Detect which cell encompasses the target text, then output its (x, y) center coordinate. 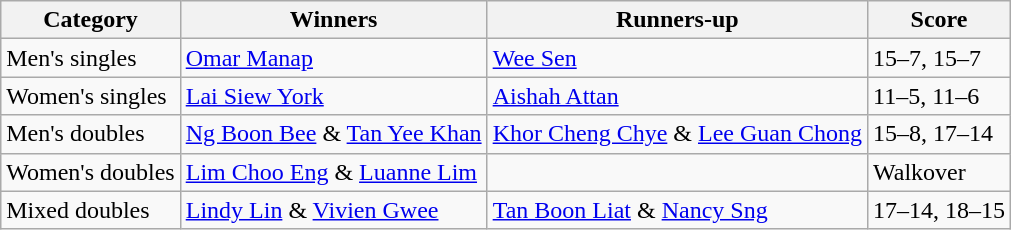
11–5, 11–6 (938, 96)
Women's doubles (90, 172)
Women's singles (90, 96)
Tan Boon Liat & Nancy Sng (677, 210)
Lindy Lin & Vivien Gwee (334, 210)
Khor Cheng Chye & Lee Guan Chong (677, 134)
Wee Sen (677, 58)
Score (938, 20)
Lim Choo Eng & Luanne Lim (334, 172)
Omar Manap (334, 58)
Runners-up (677, 20)
Aishah Attan (677, 96)
17–14, 18–15 (938, 210)
Category (90, 20)
15–8, 17–14 (938, 134)
Winners (334, 20)
Lai Siew York (334, 96)
Ng Boon Bee & Tan Yee Khan (334, 134)
15–7, 15–7 (938, 58)
Men's doubles (90, 134)
Mixed doubles (90, 210)
Men's singles (90, 58)
Walkover (938, 172)
